Pinpoint the cell where the given text exists, returning its [X, Y] midpoint coordinate. 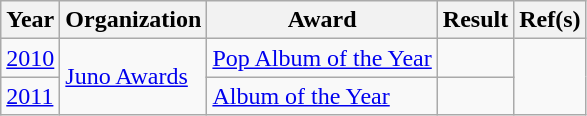
Result [475, 20]
Organization [134, 20]
Album of the Year [322, 96]
2011 [30, 96]
Juno Awards [134, 77]
Award [322, 20]
2010 [30, 58]
Year [30, 20]
Ref(s) [550, 20]
Pop Album of the Year [322, 58]
